Find where the given text appears and provide that cell's center as (X, Y) coordinate. 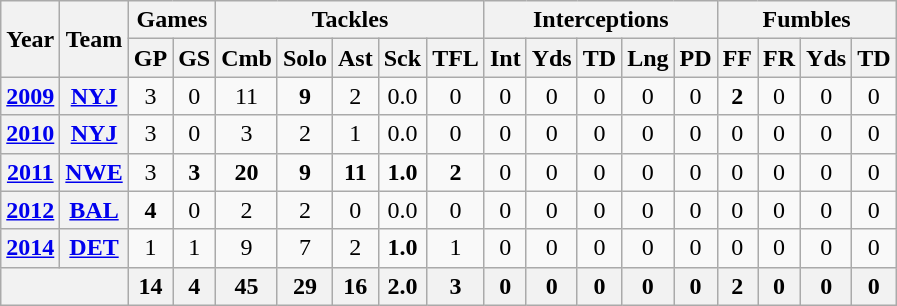
Solo (304, 58)
BAL (94, 210)
FF (737, 58)
20 (247, 172)
Tackles (350, 20)
Lng (648, 58)
NWE (94, 172)
2012 (30, 210)
2010 (30, 134)
14 (150, 286)
45 (247, 286)
Games (172, 20)
Sck (402, 58)
Team (94, 39)
2009 (30, 96)
2014 (30, 248)
DET (94, 248)
Interceptions (600, 20)
29 (304, 286)
7 (304, 248)
GS (194, 58)
Int (505, 58)
Ast (356, 58)
PD (696, 58)
16 (356, 286)
Cmb (247, 58)
FR (780, 58)
2.0 (402, 286)
GP (150, 58)
Fumbles (806, 20)
2011 (30, 172)
TFL (456, 58)
Year (30, 39)
